For the text-containing cell, return its midpoint in (x, y) coordinate format. 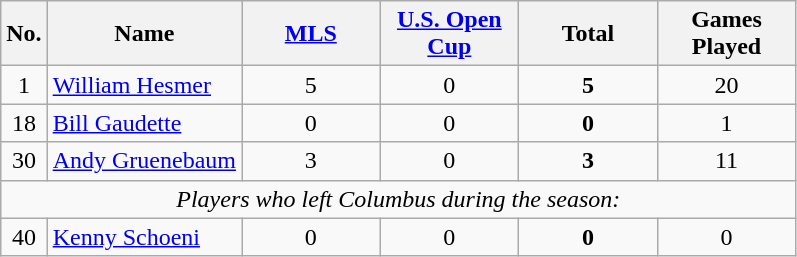
Name (144, 34)
Games Played (726, 34)
U.S. Open Cup (450, 34)
40 (24, 237)
Players who left Columbus during the season: (398, 199)
Andy Gruenebaum (144, 161)
No. (24, 34)
William Hesmer (144, 85)
Kenny Schoeni (144, 237)
20 (726, 85)
Total (588, 34)
MLS (312, 34)
18 (24, 123)
30 (24, 161)
11 (726, 161)
Bill Gaudette (144, 123)
